For the text-containing cell, return its midpoint in (X, Y) coordinate format. 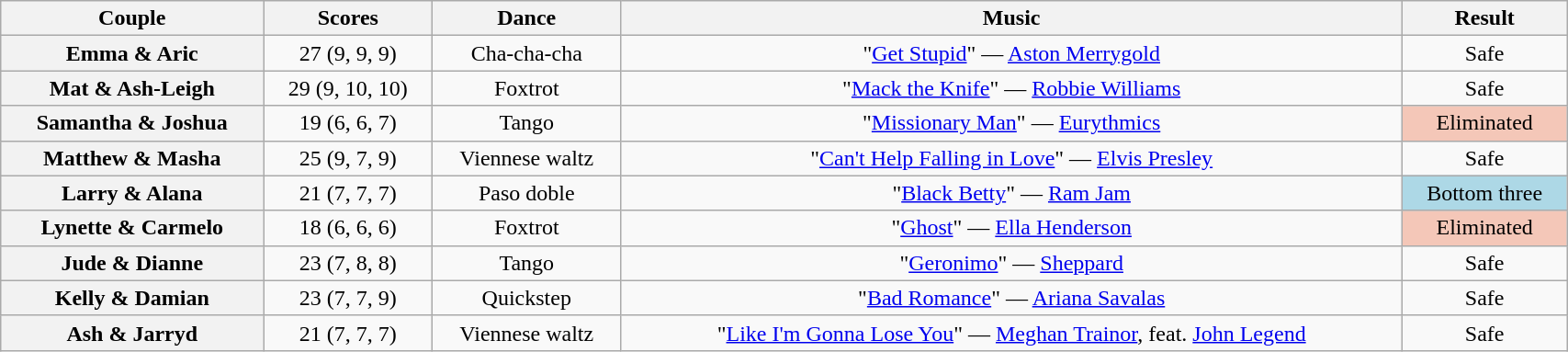
Paso doble (527, 193)
Scores (348, 18)
Mat & Ash-Leigh (132, 88)
Dance (527, 18)
Larry & Alana (132, 193)
Music (1012, 18)
Ash & Jarryd (132, 333)
23 (7, 7, 9) (348, 298)
Emma & Aric (132, 53)
Matthew & Masha (132, 158)
Couple (132, 18)
19 (6, 6, 7) (348, 123)
Kelly & Damian (132, 298)
"Missionary Man" — Eurythmics (1012, 123)
"Ghost" — Ella Henderson (1012, 228)
"Black Betty" — Ram Jam (1012, 193)
"Can't Help Falling in Love" — Elvis Presley (1012, 158)
Bottom three (1484, 193)
23 (7, 8, 8) (348, 263)
Lynette & Carmelo (132, 228)
29 (9, 10, 10) (348, 88)
18 (6, 6, 6) (348, 228)
"Geronimo" — Sheppard (1012, 263)
Quickstep (527, 298)
"Get Stupid" — Aston Merrygold (1012, 53)
Result (1484, 18)
25 (9, 7, 9) (348, 158)
27 (9, 9, 9) (348, 53)
Cha-cha-cha (527, 53)
Jude & Dianne (132, 263)
"Bad Romance" — Ariana Savalas (1012, 298)
"Mack the Knife" — Robbie Williams (1012, 88)
"Like I'm Gonna Lose You" — Meghan Trainor, feat. John Legend (1012, 333)
Samantha & Joshua (132, 123)
